Detect which cell encompasses the target text, then output its (x, y) center coordinate. 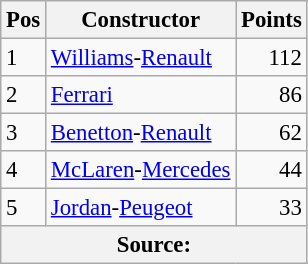
Ferrari (141, 95)
44 (272, 170)
86 (272, 95)
Points (272, 20)
5 (24, 208)
Source: (154, 245)
Constructor (141, 20)
Jordan-Peugeot (141, 208)
McLaren-Mercedes (141, 170)
2 (24, 95)
Pos (24, 20)
Williams-Renault (141, 58)
112 (272, 58)
Benetton-Renault (141, 133)
62 (272, 133)
3 (24, 133)
4 (24, 170)
33 (272, 208)
1 (24, 58)
